Pinpoint the cell where the given text exists, returning its (x, y) midpoint coordinate. 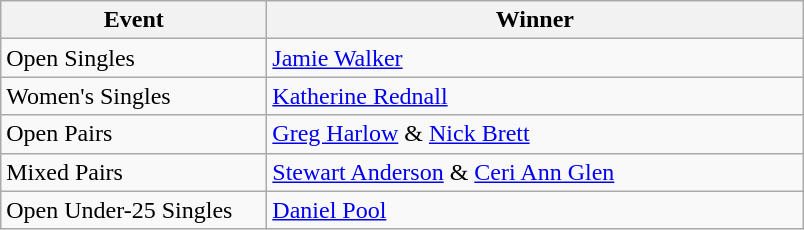
Stewart Anderson & Ceri Ann Glen (535, 172)
Winner (535, 20)
Women's Singles (134, 96)
Jamie Walker (535, 58)
Daniel Pool (535, 210)
Greg Harlow & Nick Brett (535, 134)
Open Singles (134, 58)
Event (134, 20)
Katherine Rednall (535, 96)
Open Under-25 Singles (134, 210)
Mixed Pairs (134, 172)
Open Pairs (134, 134)
